Locate the cell with the specified text and output its [X, Y] center coordinate. 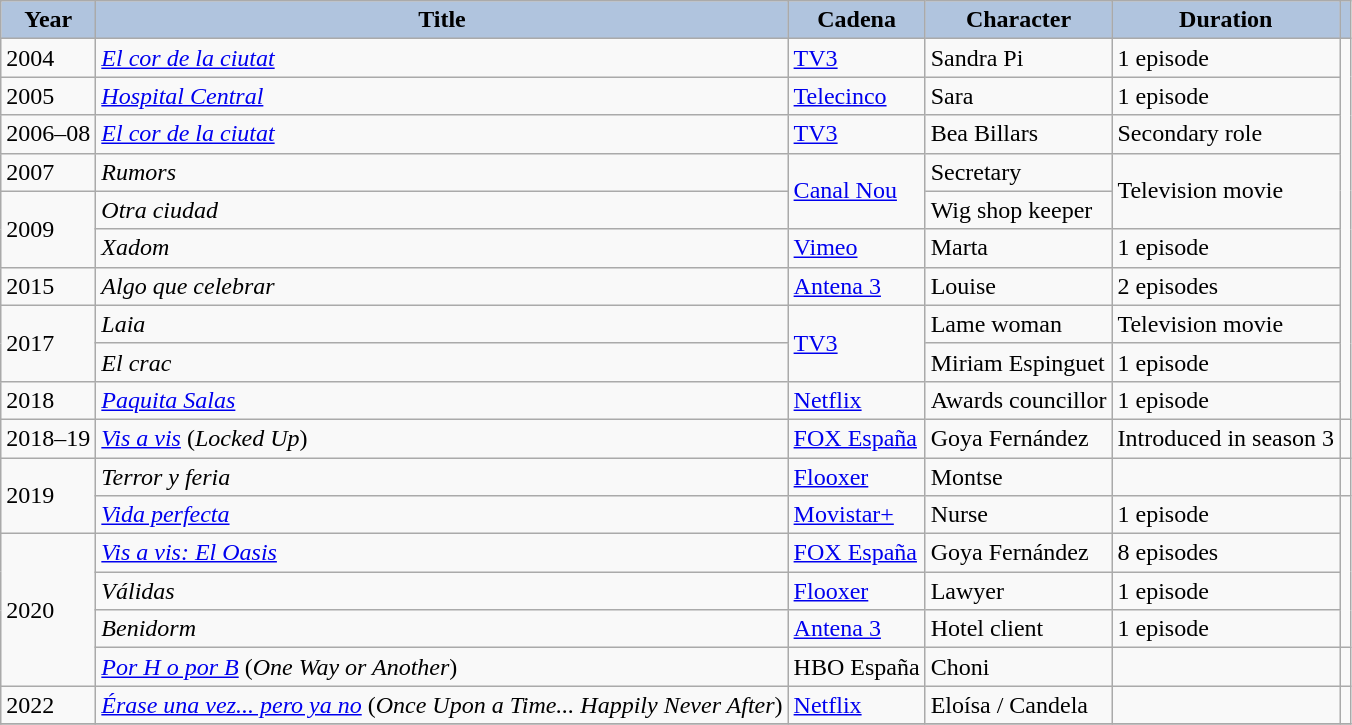
Cadena [856, 20]
Por H o por B (One Way or Another) [442, 667]
Montse [1018, 477]
Érase una vez... pero ya no (Once Upon a Time... Happily Never After) [442, 705]
2015 [48, 286]
Year [48, 20]
Awards councillor [1018, 400]
Válidas [442, 591]
El crac [442, 362]
2018–19 [48, 438]
Movistar+ [856, 515]
2006–08 [48, 134]
2017 [48, 343]
Telecinco [856, 96]
Wig shop keeper [1018, 210]
Vimeo [856, 248]
Secretary [1018, 172]
Marta [1018, 248]
Choni [1018, 667]
HBO España [856, 667]
8 episodes [1226, 553]
2009 [48, 229]
Introduced in season 3 [1226, 438]
Xadom [442, 248]
Vida perfecta [442, 515]
2018 [48, 400]
2007 [48, 172]
Miriam Espinguet [1018, 362]
2020 [48, 610]
2005 [48, 96]
Hotel client [1018, 629]
Duration [1226, 20]
Title [442, 20]
Character [1018, 20]
2022 [48, 705]
Hospital Central [442, 96]
Terror y feria [442, 477]
Canal Nou [856, 191]
Algo que celebrar [442, 286]
Rumors [442, 172]
Lawyer [1018, 591]
Paquita Salas [442, 400]
Eloísa / Candela [1018, 705]
Secondary role [1226, 134]
Vis a vis (Locked Up) [442, 438]
Otra ciudad [442, 210]
2004 [48, 58]
Bea Billars [1018, 134]
Louise [1018, 286]
Benidorm [442, 629]
Vis a vis: El Oasis [442, 553]
Laia [442, 324]
2019 [48, 496]
2 episodes [1226, 286]
Nurse [1018, 515]
Sara [1018, 96]
Lame woman [1018, 324]
Sandra Pi [1018, 58]
